Identify which cell holds the provided text, then report its [X, Y] central coordinate. 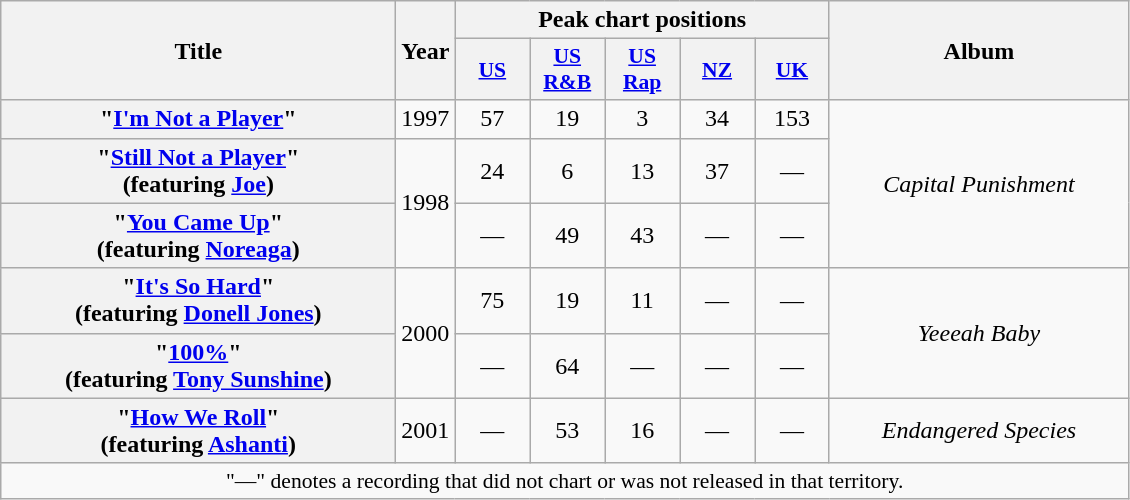
NZ [718, 70]
2000 [426, 333]
US [492, 70]
"I'm Not a Player" [198, 119]
24 [492, 170]
75 [492, 300]
13 [642, 170]
Title [198, 50]
"—" denotes a recording that did not chart or was not released in that territory. [565, 481]
US R&B [568, 70]
"It's So Hard"(featuring Donell Jones) [198, 300]
16 [642, 430]
37 [718, 170]
3 [642, 119]
Endangered Species [978, 430]
"You Came Up"(featuring Noreaga) [198, 236]
11 [642, 300]
"Still Not a Player"(featuring Joe) [198, 170]
Year [426, 50]
43 [642, 236]
34 [718, 119]
153 [792, 119]
"100%"(featuring Tony Sunshine) [198, 366]
49 [568, 236]
6 [568, 170]
"How We Roll"(featuring Ashanti) [198, 430]
2001 [426, 430]
1998 [426, 203]
Peak chart positions [642, 20]
64 [568, 366]
Yeeeah Baby [978, 333]
US Rap [642, 70]
Capital Punishment [978, 184]
Album [978, 50]
UK [792, 70]
57 [492, 119]
53 [568, 430]
1997 [426, 119]
